For the text-containing cell, return its midpoint in (X, Y) coordinate format. 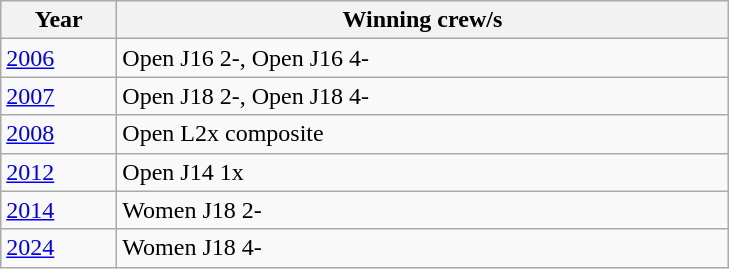
Open J18 2-, Open J18 4- (422, 96)
Winning crew/s (422, 20)
Open J14 1x (422, 172)
Open L2x composite (422, 134)
2008 (59, 134)
2014 (59, 210)
Women J18 2- (422, 210)
Year (59, 20)
2006 (59, 58)
Open J16 2-, Open J16 4- (422, 58)
2012 (59, 172)
2024 (59, 248)
2007 (59, 96)
Women J18 4- (422, 248)
